Extract the (X, Y) coordinate from the center of the cell holding the provided text.  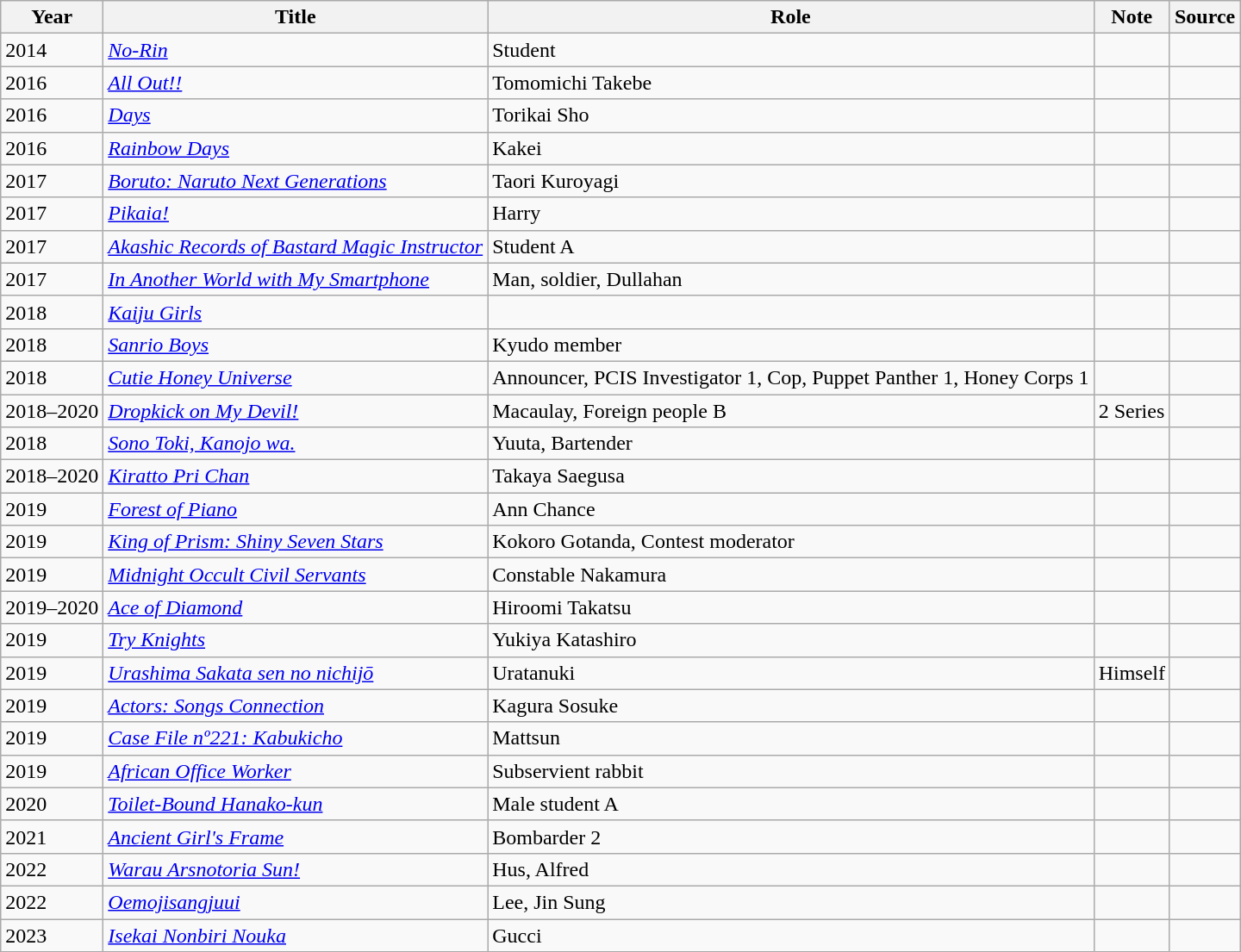
Sanrio Boys (296, 345)
Man, soldier, Dullahan (791, 279)
Urashima Sakata sen no nichijō (296, 673)
Kyudo member (791, 345)
2021 (52, 837)
Torikai Sho (791, 115)
Title (296, 17)
Kakei (791, 148)
Yuuta, Bartender (791, 444)
Isekai Nonbiri Nouka (296, 935)
No-Rin (296, 50)
Hiroomi Takatsu (791, 607)
Yukiya Katashiro (791, 640)
Pikaia! (296, 214)
Midnight Occult Civil Servants (296, 575)
Hus, Alfred (791, 869)
Days (296, 115)
2 Series (1132, 411)
King of Prism: Shiny Seven Stars (296, 542)
Ann Chance (791, 509)
Boruto: Naruto Next Generations (296, 181)
African Office Worker (296, 771)
Try Knights (296, 640)
2014 (52, 50)
Akashic Records of Bastard Magic Instructor (296, 246)
Uratanuki (791, 673)
Himself (1132, 673)
Harry (791, 214)
Mattsun (791, 738)
Actors: Songs Connection (296, 706)
Ancient Girl's Frame (296, 837)
Ace of Diamond (296, 607)
Takaya Saegusa (791, 476)
Tomomichi Takebe (791, 83)
Kokoro Gotanda, Contest moderator (791, 542)
Cutie Honey Universe (296, 377)
Source (1205, 17)
Warau Arsnotoria Sun! (296, 869)
Student (791, 50)
Macaulay, Foreign people B (791, 411)
Kagura Sosuke (791, 706)
Dropkick on My Devil! (296, 411)
Lee, Jin Sung (791, 902)
Subservient rabbit (791, 771)
Note (1132, 17)
All Out!! (296, 83)
Announcer, PCIS Investigator 1, Cop, Puppet Panther 1, Honey Corps 1 (791, 377)
2019–2020 (52, 607)
Role (791, 17)
Case File nº221: Kabukicho (296, 738)
In Another World with My Smartphone (296, 279)
Toilet-Bound Hanako-kun (296, 804)
Male student A (791, 804)
Student A (791, 246)
2020 (52, 804)
Gucci (791, 935)
Year (52, 17)
Constable Nakamura (791, 575)
Bombarder 2 (791, 837)
Kaiju Girls (296, 312)
Oemojisangjuui (296, 902)
Forest of Piano (296, 509)
Taori Kuroyagi (791, 181)
Kiratto Pri Chan (296, 476)
Rainbow Days (296, 148)
2023 (52, 935)
Sono Toki, Kanojo wa. (296, 444)
